Pinpoint the cell where the given text exists, returning its (X, Y) midpoint coordinate. 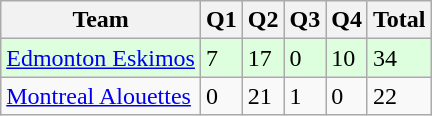
7 (221, 58)
10 (347, 58)
Q2 (263, 20)
34 (399, 58)
Q4 (347, 20)
Edmonton Eskimos (101, 58)
22 (399, 96)
Q1 (221, 20)
Q3 (305, 20)
Team (101, 20)
1 (305, 96)
21 (263, 96)
17 (263, 58)
Total (399, 20)
Montreal Alouettes (101, 96)
